Provide the [X, Y] coordinate of the cell's center where the given text is located.  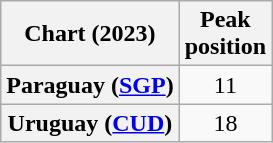
Peakposition [225, 34]
Paraguay (SGP) [90, 85]
Uruguay (CUD) [90, 123]
Chart (2023) [90, 34]
11 [225, 85]
18 [225, 123]
